Find where the given text appears and provide that cell's center as [x, y] coordinate. 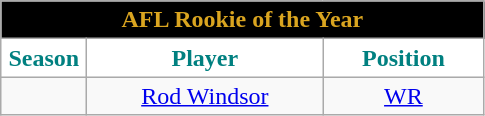
WR [404, 96]
AFL Rookie of the Year [242, 20]
Season [44, 58]
Rod Windsor [205, 96]
Position [404, 58]
Player [205, 58]
